Find where the given text appears and provide that cell's center as [x, y] coordinate. 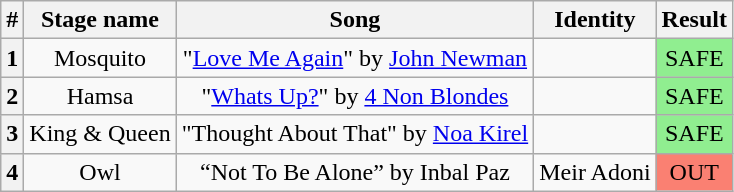
OUT [694, 172]
King & Queen [100, 134]
3 [12, 134]
# [12, 20]
Mosquito [100, 58]
"Love Me Again" by John Newman [355, 58]
2 [12, 96]
Meir Adoni [595, 172]
Identity [595, 20]
"Thought About That" by Noa Kirel [355, 134]
1 [12, 58]
“Not To Be Alone” by Inbal Paz [355, 172]
Song [355, 20]
Stage name [100, 20]
Hamsa [100, 96]
"Whats Up?" by 4 Non Blondes [355, 96]
Owl [100, 172]
4 [12, 172]
Result [694, 20]
